Find where the given text appears and provide that cell's center as [x, y] coordinate. 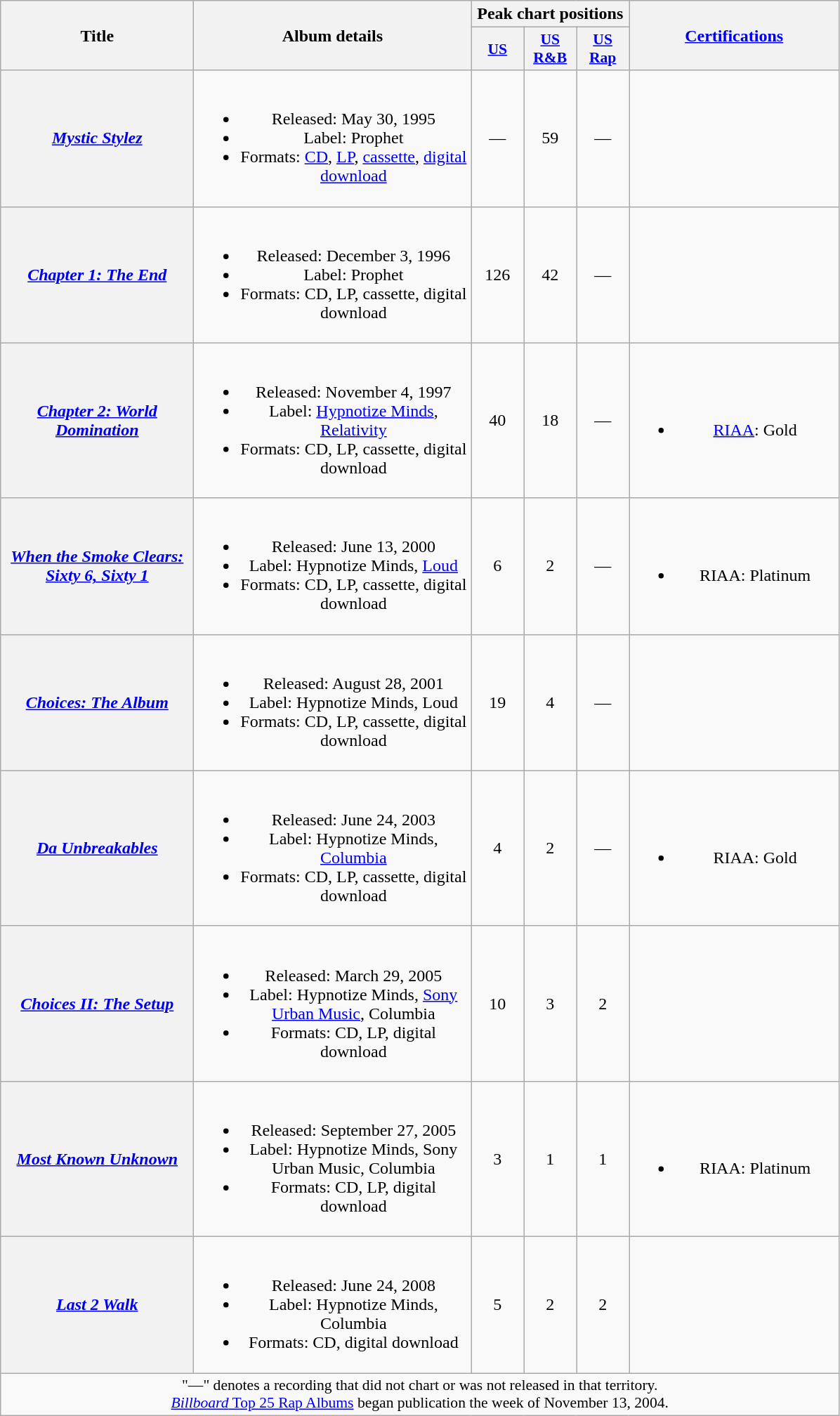
42 [551, 275]
5 [497, 1304]
Da Unbreakables [97, 848]
US [497, 49]
Peak chart positions [551, 14]
Released: March 29, 2005Label: Hypnotize Minds, Sony Urban Music, ColumbiaFormats: CD, LP, digital download [333, 1003]
10 [497, 1003]
6 [497, 566]
Released: November 4, 1997Label: Hypnotize Minds, RelativityFormats: CD, LP, cassette, digital download [333, 420]
Chapter 2: World Domination [97, 420]
19 [497, 702]
Album details [333, 35]
Chapter 1: The End [97, 275]
59 [551, 138]
126 [497, 275]
40 [497, 420]
Mystic Stylez [97, 138]
Released: December 3, 1996Label: ProphetFormats: CD, LP, cassette, digital download [333, 275]
Last 2 Walk [97, 1304]
Released: September 27, 2005Label: Hypnotize Minds, Sony Urban Music, ColumbiaFormats: CD, LP, digital download [333, 1159]
Released: August 28, 2001Label: Hypnotize Minds, LoudFormats: CD, LP, cassette, digital download [333, 702]
Released: May 30, 1995Label: ProphetFormats: CD, LP, cassette, digital download [333, 138]
Released: June 24, 2003Label: Hypnotize Minds, ColumbiaFormats: CD, LP, cassette, digital download [333, 848]
Title [97, 35]
Certifications [735, 35]
USR&B [551, 49]
Choices II: The Setup [97, 1003]
Choices: The Album [97, 702]
USRap [603, 49]
Released: June 24, 2008Label: Hypnotize Minds, ColumbiaFormats: CD, digital download [333, 1304]
When the Smoke Clears: Sixty 6, Sixty 1 [97, 566]
Most Known Unknown [97, 1159]
18 [551, 420]
Released: June 13, 2000Label: Hypnotize Minds, LoudFormats: CD, LP, cassette, digital download [333, 566]
